Search for the cell housing the specified text and yield its (X, Y) center coordinate. 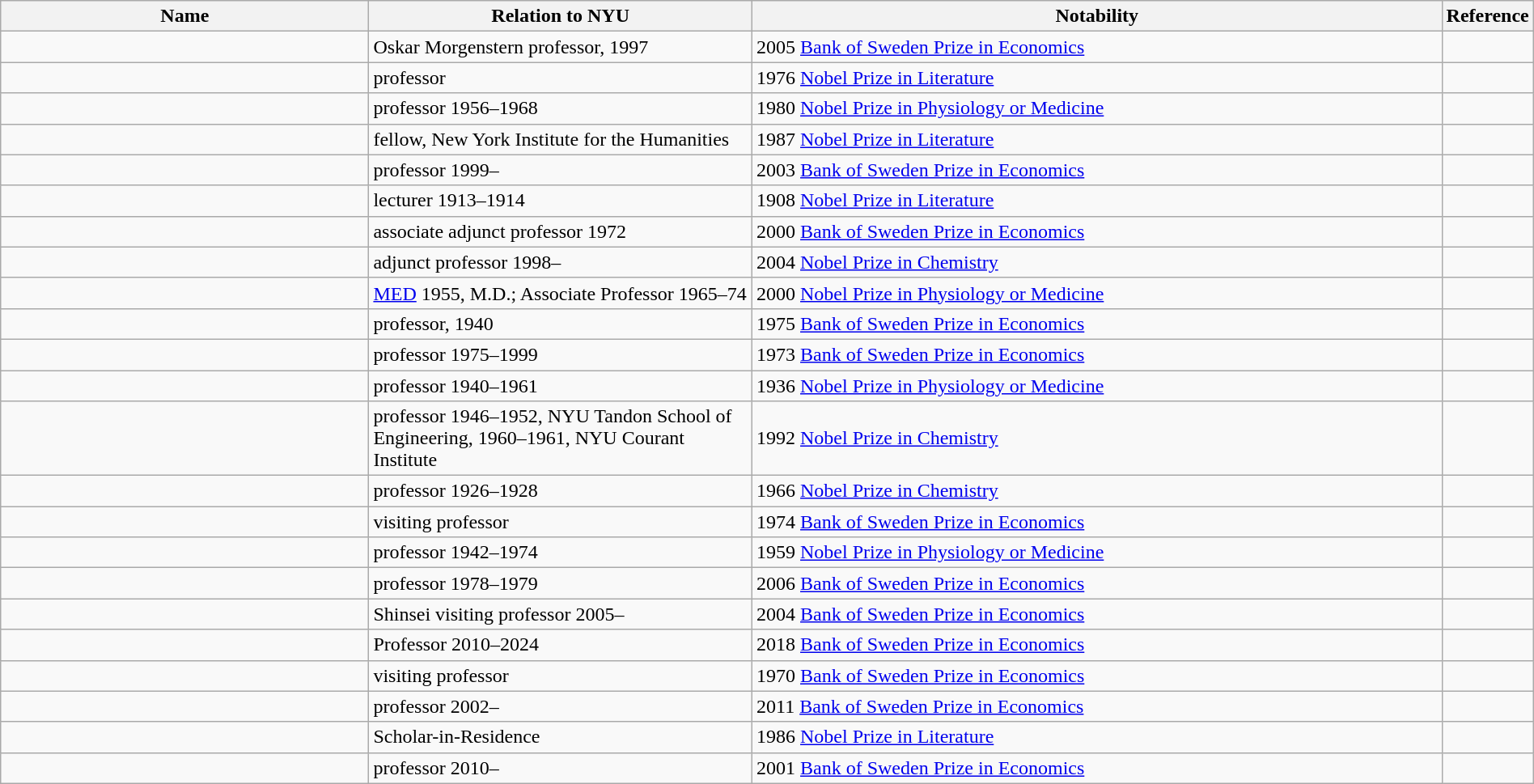
Shinsei visiting professor 2005– (561, 614)
professor 1978–1979 (561, 583)
professor 1926–1928 (561, 491)
Notability (1097, 16)
1976 Nobel Prize in Literature (1097, 78)
1959 Nobel Prize in Physiology or Medicine (1097, 553)
1974 Bank of Sweden Prize in Economics (1097, 522)
Name (184, 16)
lecturer 1913–1914 (561, 201)
Oskar Morgenstern professor, 1997 (561, 47)
2003 Bank of Sweden Prize in Economics (1097, 170)
professor 1940–1961 (561, 386)
professor 1942–1974 (561, 553)
professor 2002– (561, 706)
professor 1946–1952, NYU Tandon School of Engineering, 1960–1961, NYU Courant Institute (561, 439)
professor 1975–1999 (561, 354)
1966 Nobel Prize in Chemistry (1097, 491)
2001 Bank of Sweden Prize in Economics (1097, 768)
2004 Bank of Sweden Prize in Economics (1097, 614)
2004 Nobel Prize in Chemistry (1097, 262)
professor 1999– (561, 170)
1992 Nobel Prize in Chemistry (1097, 439)
2018 Bank of Sweden Prize in Economics (1097, 645)
1908 Nobel Prize in Literature (1097, 201)
2005 Bank of Sweden Prize in Economics (1097, 47)
1980 Nobel Prize in Physiology or Medicine (1097, 108)
1970 Bank of Sweden Prize in Economics (1097, 676)
1973 Bank of Sweden Prize in Economics (1097, 354)
adjunct professor 1998– (561, 262)
2000 Nobel Prize in Physiology or Medicine (1097, 293)
Scholar-in-Residence (561, 737)
2006 Bank of Sweden Prize in Economics (1097, 583)
MED 1955, M.D.; Associate Professor 1965–74 (561, 293)
1936 Nobel Prize in Physiology or Medicine (1097, 386)
2000 Bank of Sweden Prize in Economics (1097, 231)
professor (561, 78)
Professor 2010–2024 (561, 645)
1986 Nobel Prize in Literature (1097, 737)
Reference (1487, 16)
professor 1956–1968 (561, 108)
fellow, New York Institute for the Humanities (561, 139)
1987 Nobel Prize in Literature (1097, 139)
professor 2010– (561, 768)
2011 Bank of Sweden Prize in Economics (1097, 706)
professor, 1940 (561, 324)
Relation to NYU (561, 16)
associate adjunct professor 1972 (561, 231)
1975 Bank of Sweden Prize in Economics (1097, 324)
